From the cell containing the given text, extract its center point as [X, Y] coordinate. 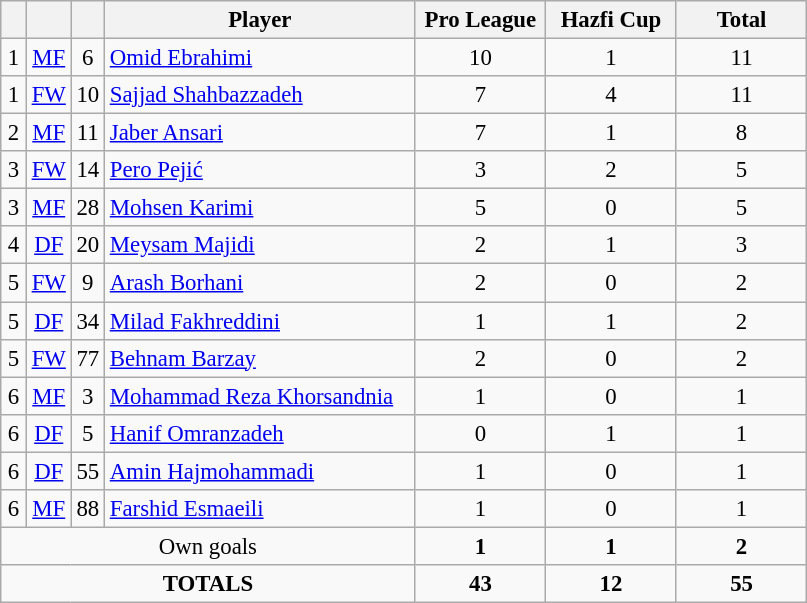
Total [742, 20]
Milad Fakhreddini [260, 321]
Behnam Barzay [260, 358]
Mohsen Karimi [260, 208]
Jaber Ansari [260, 133]
28 [88, 208]
8 [742, 133]
Amin Hajmohammadi [260, 471]
Mohammad Reza Khorsandnia [260, 396]
Meysam Majidi [260, 245]
Own goals [208, 546]
Sajjad Shahbazzadeh [260, 95]
20 [88, 245]
Hazfi Cup [612, 20]
12 [612, 584]
Farshid Esmaeili [260, 509]
88 [88, 509]
Pro League [480, 20]
Pero Pejić [260, 170]
77 [88, 358]
34 [88, 321]
TOTALS [208, 584]
Omid Ebrahimi [260, 58]
14 [88, 170]
Player [260, 20]
Arash Borhani [260, 283]
9 [88, 283]
Hanif Omranzadeh [260, 433]
43 [480, 584]
